Determine the [X, Y] coordinate at the center of the cell enclosing the given text.  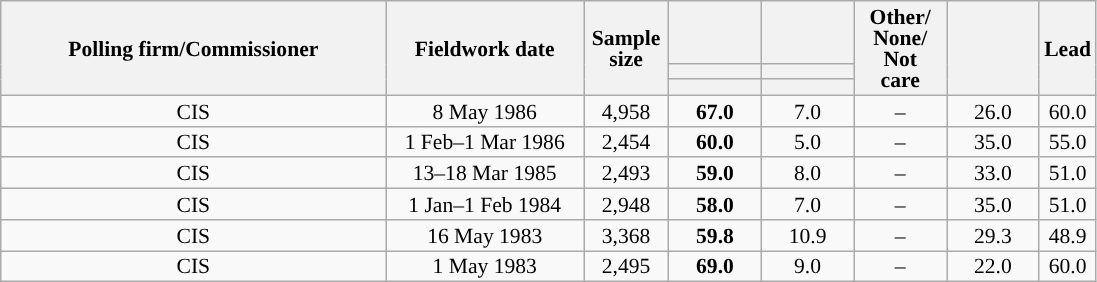
Polling firm/Commissioner [194, 48]
Other/None/Notcare [900, 48]
26.0 [992, 110]
58.0 [716, 204]
29.3 [992, 236]
Sample size [626, 48]
55.0 [1068, 142]
Lead [1068, 48]
48.9 [1068, 236]
22.0 [992, 266]
4,958 [626, 110]
1 May 1983 [485, 266]
10.9 [808, 236]
Fieldwork date [485, 48]
59.8 [716, 236]
3,368 [626, 236]
16 May 1983 [485, 236]
13–18 Mar 1985 [485, 174]
9.0 [808, 266]
8.0 [808, 174]
2,493 [626, 174]
1 Feb–1 Mar 1986 [485, 142]
8 May 1986 [485, 110]
2,948 [626, 204]
5.0 [808, 142]
1 Jan–1 Feb 1984 [485, 204]
67.0 [716, 110]
2,454 [626, 142]
59.0 [716, 174]
33.0 [992, 174]
69.0 [716, 266]
2,495 [626, 266]
